Extract the (X, Y) coordinate from the center of the cell holding the provided text.  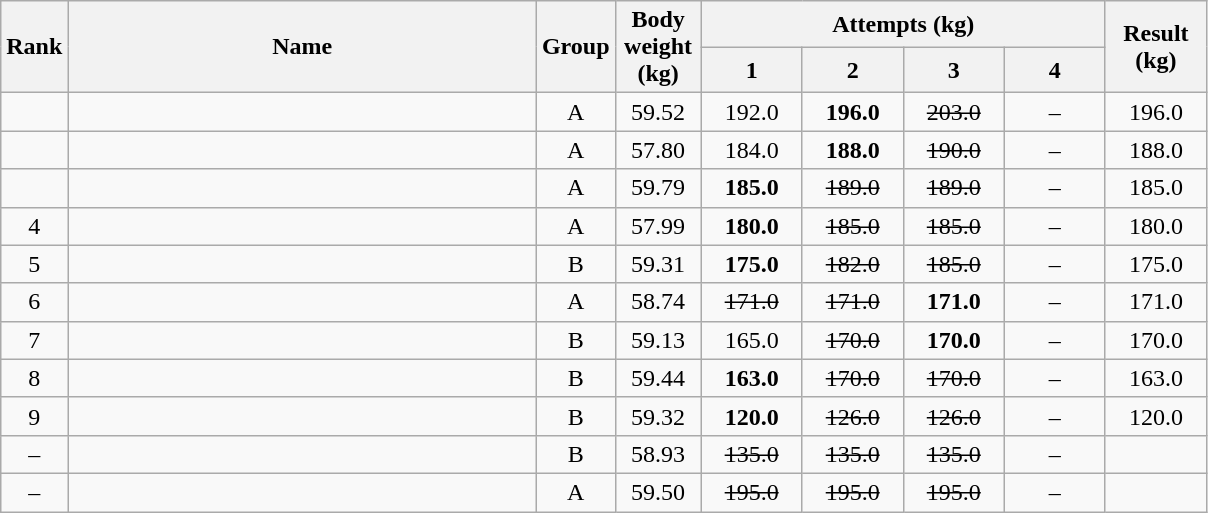
6 (34, 302)
59.52 (658, 112)
5 (34, 264)
59.44 (658, 378)
1 (752, 70)
Rank (34, 47)
Body weight (kg) (658, 47)
Result (kg) (1156, 47)
Group (576, 47)
59.31 (658, 264)
192.0 (752, 112)
59.79 (658, 188)
9 (34, 416)
58.74 (658, 302)
165.0 (752, 340)
59.32 (658, 416)
8 (34, 378)
184.0 (752, 150)
59.50 (658, 492)
2 (852, 70)
190.0 (954, 150)
57.99 (658, 226)
59.13 (658, 340)
203.0 (954, 112)
3 (954, 70)
7 (34, 340)
Attempts (kg) (903, 24)
58.93 (658, 454)
Name (302, 47)
182.0 (852, 264)
57.80 (658, 150)
